Provide the [X, Y] coordinate of the cell's center where the given text is located.  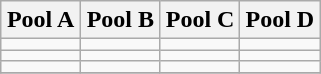
Pool B [120, 20]
Pool C [200, 20]
Pool A [41, 20]
Pool D [280, 20]
